Return [x, y] of the center of cell containing provided text 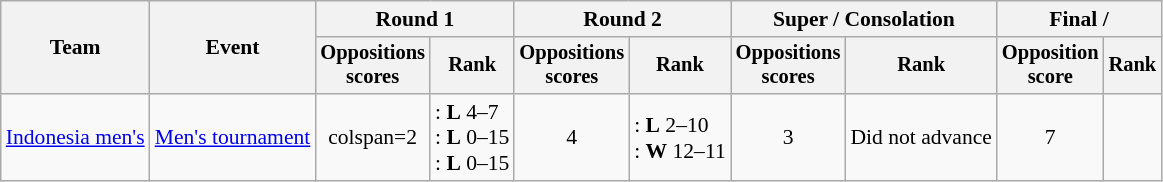
3 [788, 138]
Final / [1079, 19]
Round 2 [622, 19]
Indonesia men's [76, 138]
7 [1050, 138]
Men's tournament [233, 138]
colspan=2 [372, 138]
Round 1 [414, 19]
Super / Consolation [864, 19]
Did not advance [921, 138]
4 [572, 138]
Team [76, 48]
: L 2–10: W 12–11 [680, 138]
: L 4–7: L 0–15: L 0–15 [472, 138]
Opposition score [1050, 66]
Event [233, 48]
